Determine the (X, Y) coordinate at the center of the cell enclosing the given text.  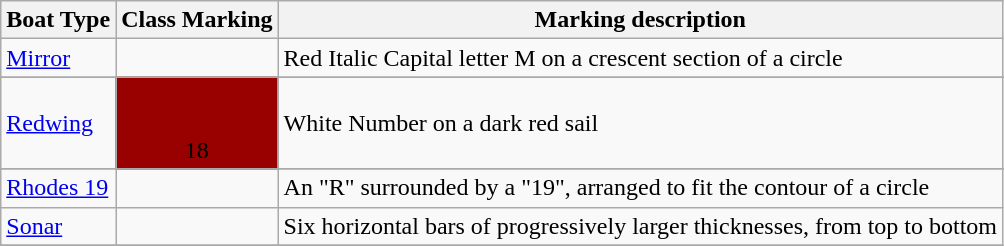
An "R" surrounded by a "19", arranged to fit the contour of a circle (640, 188)
Boat Type (58, 20)
Sonar (58, 226)
Class Marking (197, 20)
Marking description (640, 20)
18 (197, 123)
Redwing (58, 123)
Red Italic Capital letter M on a crescent section of a circle (640, 58)
Mirror (58, 58)
Rhodes 19 (58, 188)
Six horizontal bars of progressively larger thicknesses, from top to bottom (640, 226)
White Number on a dark red sail (640, 123)
